Determine the [x, y] coordinate at the center of the cell enclosing the given text.  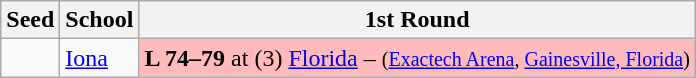
1st Round [418, 20]
L 74–79 at (3) Florida – (Exactech Arena, Gainesville, Florida) [418, 58]
Seed [30, 20]
School [100, 20]
Iona [100, 58]
